Find where the given text appears and provide that cell's center as [x, y] coordinate. 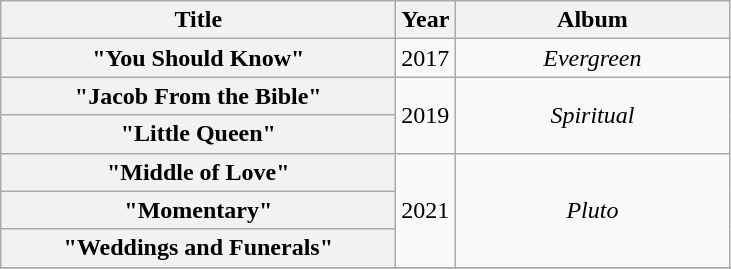
"Weddings and Funerals" [198, 248]
2021 [426, 210]
"Little Queen" [198, 134]
"You Should Know" [198, 58]
Album [592, 20]
Title [198, 20]
"Momentary" [198, 210]
"Middle of Love" [198, 172]
2019 [426, 115]
Pluto [592, 210]
Spiritual [592, 115]
"Jacob From the Bible" [198, 96]
Year [426, 20]
Evergreen [592, 58]
2017 [426, 58]
